Extract the [x, y] coordinate from the center of the cell holding the provided text.  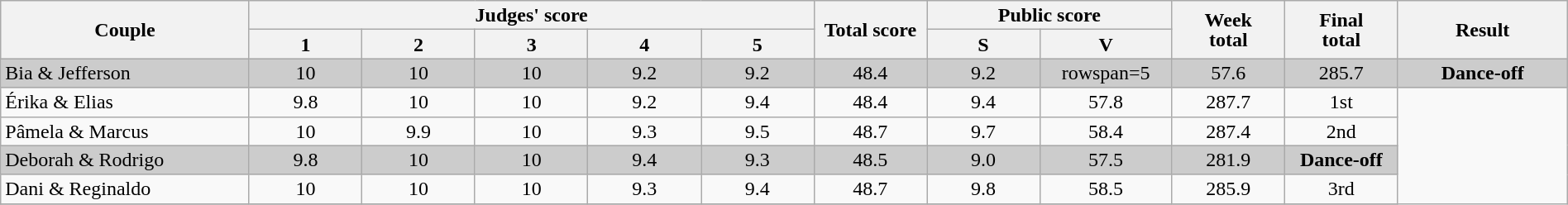
Deborah & Rodrigo [125, 160]
9.9 [418, 131]
3rd [1341, 188]
Result [1482, 30]
Public score [1049, 15]
Érika & Elias [125, 102]
9.0 [984, 160]
3 [531, 45]
285.7 [1341, 73]
2nd [1341, 131]
1 [306, 45]
Finaltotal [1341, 30]
1st [1341, 102]
58.4 [1106, 131]
Couple [125, 30]
Dani & Reginaldo [125, 188]
281.9 [1229, 160]
Bia & Jefferson [125, 73]
Judges' score [531, 15]
rowspan=5 [1106, 73]
4 [645, 45]
9.7 [984, 131]
9.5 [758, 131]
2 [418, 45]
287.4 [1229, 131]
5 [758, 45]
S [984, 45]
V [1106, 45]
48.5 [870, 160]
285.9 [1229, 188]
57.6 [1229, 73]
58.5 [1106, 188]
Weektotal [1229, 30]
Total score [870, 30]
Pâmela & Marcus [125, 131]
57.5 [1106, 160]
287.7 [1229, 102]
57.8 [1106, 102]
